Output the (X, Y) coordinate of the center of the cell containing the given text.  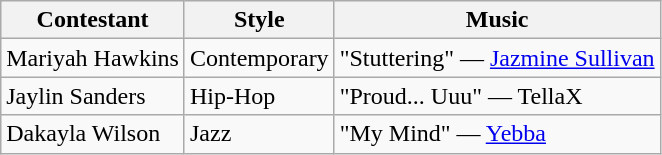
"My Mind" — Yebba (497, 134)
Mariyah Hawkins (93, 58)
Jaylin Sanders (93, 96)
"Stuttering" — Jazmine Sullivan (497, 58)
Hip-Hop (259, 96)
Contestant (93, 20)
"Proud... Uuu" — TellaX (497, 96)
Style (259, 20)
Music (497, 20)
Jazz (259, 134)
Dakayla Wilson (93, 134)
Contemporary (259, 58)
